Locate the cell with the specified text and output its [x, y] center coordinate. 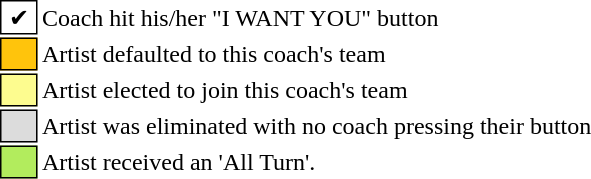
✔ [19, 17]
